Pinpoint the cell where the given text exists, returning its (X, Y) midpoint coordinate. 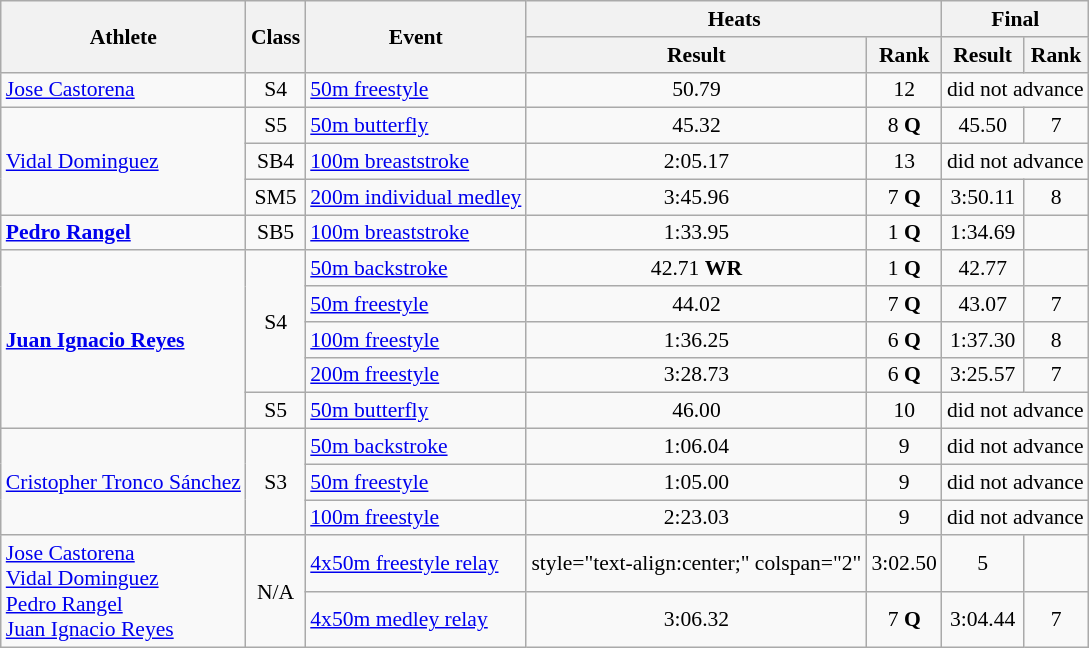
3:28.73 (696, 375)
Class (276, 36)
SB4 (276, 162)
Athlete (124, 36)
SB5 (276, 233)
4x50m freestyle relay (416, 564)
4x50m medley relay (416, 620)
13 (904, 162)
42.71 WR (696, 269)
3:50.11 (982, 197)
style="text-align:center;" colspan="2" (696, 564)
44.02 (696, 304)
1:06.04 (696, 447)
50.79 (696, 90)
8 Q (904, 126)
1:37.30 (982, 340)
1:05.00 (696, 482)
N/A (276, 592)
Final (1016, 19)
2:05.17 (696, 162)
1:33.95 (696, 233)
3:25.57 (982, 375)
1:34.69 (982, 233)
200m freestyle (416, 375)
42.77 (982, 269)
5 (982, 564)
Jose Castorena (124, 90)
Event (416, 36)
Heats (734, 19)
Cristopher Tronco Sánchez (124, 482)
46.00 (696, 411)
Vidal Dominguez (124, 162)
3:04.44 (982, 620)
3:45.96 (696, 197)
2:23.03 (696, 518)
43.07 (982, 304)
S3 (276, 482)
Juan Ignacio Reyes (124, 340)
45.32 (696, 126)
Jose Castorena Vidal Dominguez Pedro Rangel Juan Ignacio Reyes (124, 592)
1:36.25 (696, 340)
45.50 (982, 126)
3:06.32 (696, 620)
SM5 (276, 197)
12 (904, 90)
10 (904, 411)
200m individual medley (416, 197)
3:02.50 (904, 564)
Pedro Rangel (124, 233)
